Find where the given text appears and provide that cell's center as [X, Y] coordinate. 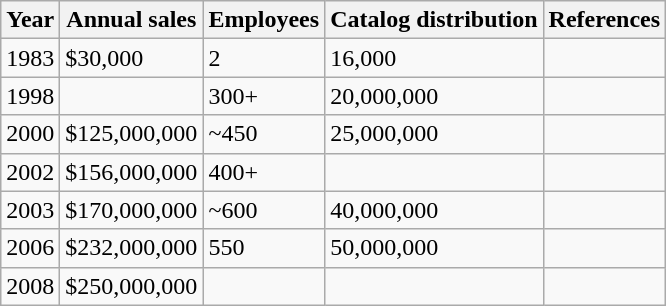
2002 [30, 172]
50,000,000 [434, 248]
~600 [264, 210]
$170,000,000 [132, 210]
25,000,000 [434, 134]
~450 [264, 134]
Year [30, 20]
Annual sales [132, 20]
References [604, 20]
Employees [264, 20]
2003 [30, 210]
2006 [30, 248]
1983 [30, 58]
Catalog distribution [434, 20]
$156,000,000 [132, 172]
40,000,000 [434, 210]
20,000,000 [434, 96]
$232,000,000 [132, 248]
$30,000 [132, 58]
2008 [30, 286]
$125,000,000 [132, 134]
2000 [30, 134]
16,000 [434, 58]
2 [264, 58]
400+ [264, 172]
550 [264, 248]
1998 [30, 96]
300+ [264, 96]
$250,000,000 [132, 286]
